Provide the [X, Y] coordinate of the cell's center where the given text is located.  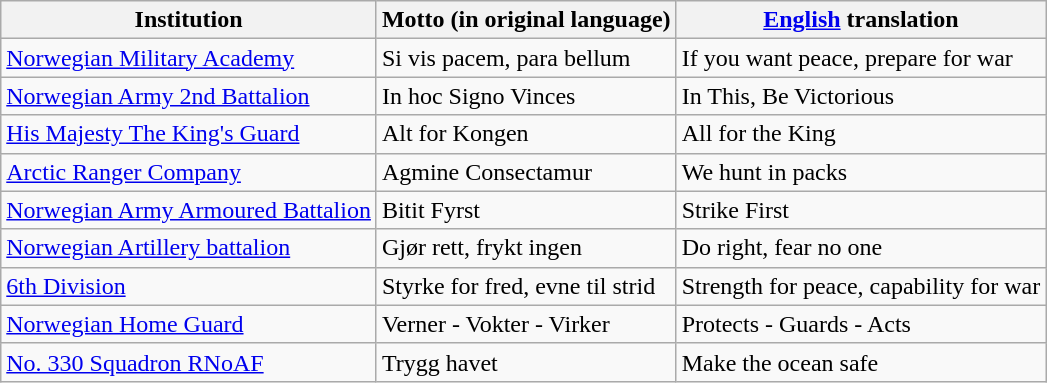
Motto (in original language) [526, 20]
Styrke for fred, evne til strid [526, 286]
All for the King [861, 134]
Norwegian Army Armoured Battalion [189, 210]
Institution [189, 20]
Norwegian Army 2nd Battalion [189, 96]
Strike First [861, 210]
Norwegian Artillery battalion [189, 248]
If you want peace, prepare for war [861, 58]
Protects - Guards - Acts [861, 324]
We hunt in packs [861, 172]
6th Division [189, 286]
Arctic Ranger Company [189, 172]
Trygg havet [526, 362]
Norwegian Military Academy [189, 58]
No. 330 Squadron RNoAF [189, 362]
Agmine Consectamur [526, 172]
Do right, fear no one [861, 248]
In hoc Signo Vinces [526, 96]
His Majesty The King's Guard [189, 134]
Bitit Fyrst [526, 210]
Norwegian Home Guard [189, 324]
Verner - Vokter - Virker [526, 324]
Si vis pacem, para bellum [526, 58]
Alt for Kongen [526, 134]
Strength for peace, capability for war [861, 286]
In This, Be Victorious [861, 96]
Gjør rett, frykt ingen [526, 248]
English translation [861, 20]
Make the ocean safe [861, 362]
